Return the [x, y] coordinate for the center point of the cell that contains the specified text.  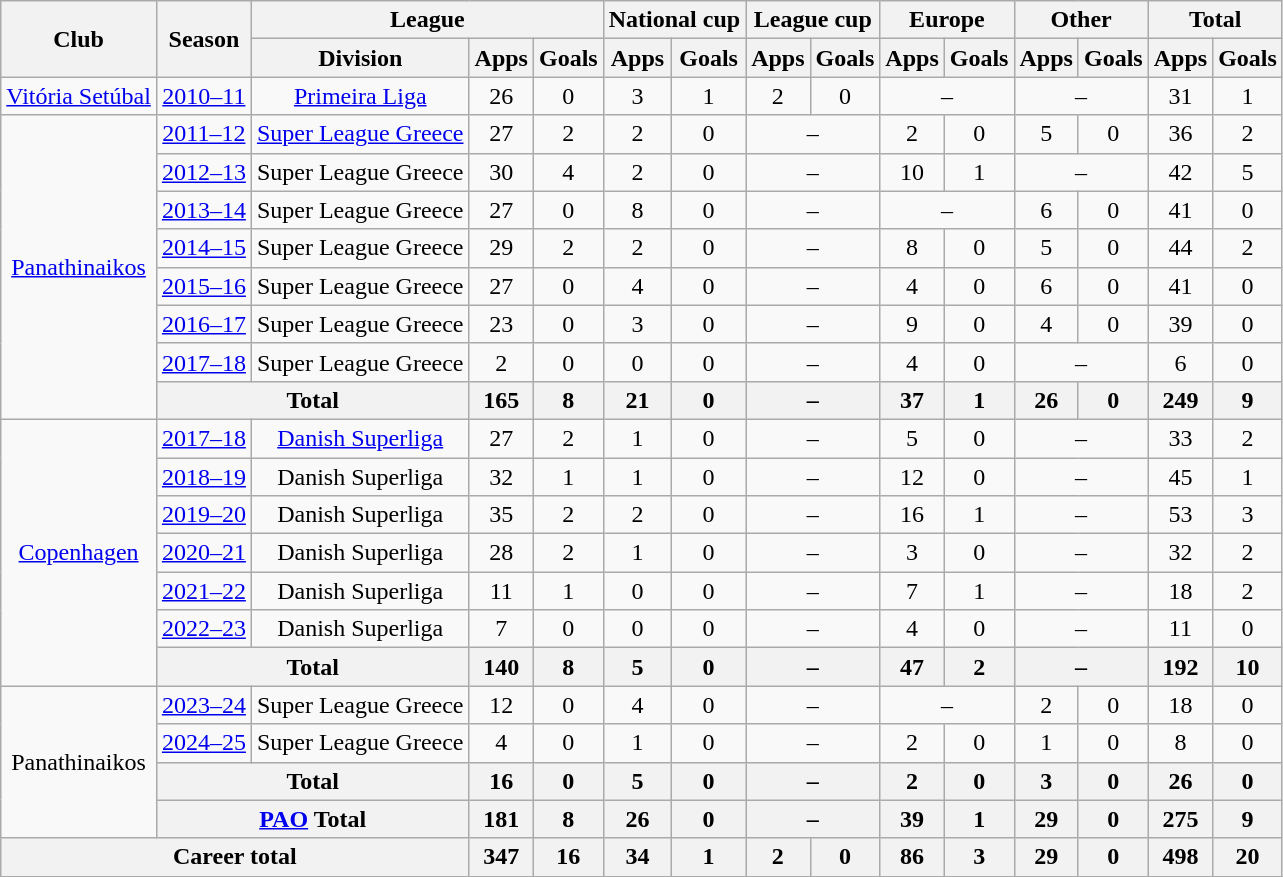
Europe [947, 20]
86 [912, 857]
2022–23 [204, 629]
Primeira Liga [360, 96]
2019–20 [204, 515]
Other [1081, 20]
2018–19 [204, 477]
53 [1180, 515]
33 [1180, 438]
192 [1180, 667]
2014–15 [204, 248]
165 [501, 400]
31 [1180, 96]
30 [501, 172]
34 [637, 857]
347 [501, 857]
20 [1248, 857]
2010–11 [204, 96]
2021–22 [204, 591]
47 [912, 667]
44 [1180, 248]
140 [501, 667]
2020–21 [204, 553]
National cup [674, 20]
League cup [813, 20]
35 [501, 515]
2015–16 [204, 286]
28 [501, 553]
249 [1180, 400]
181 [501, 819]
PAO Total [312, 819]
League [427, 20]
Club [79, 39]
2012–13 [204, 172]
Copenhagen [79, 552]
42 [1180, 172]
2016–17 [204, 324]
Vitória Setúbal [79, 96]
498 [1180, 857]
Season [204, 39]
23 [501, 324]
2024–25 [204, 743]
21 [637, 400]
45 [1180, 477]
275 [1180, 819]
Career total [235, 857]
36 [1180, 134]
2023–24 [204, 705]
Division [360, 58]
37 [912, 400]
2013–14 [204, 210]
2011–12 [204, 134]
